Locate the cell with the specified text and output its [X, Y] center coordinate. 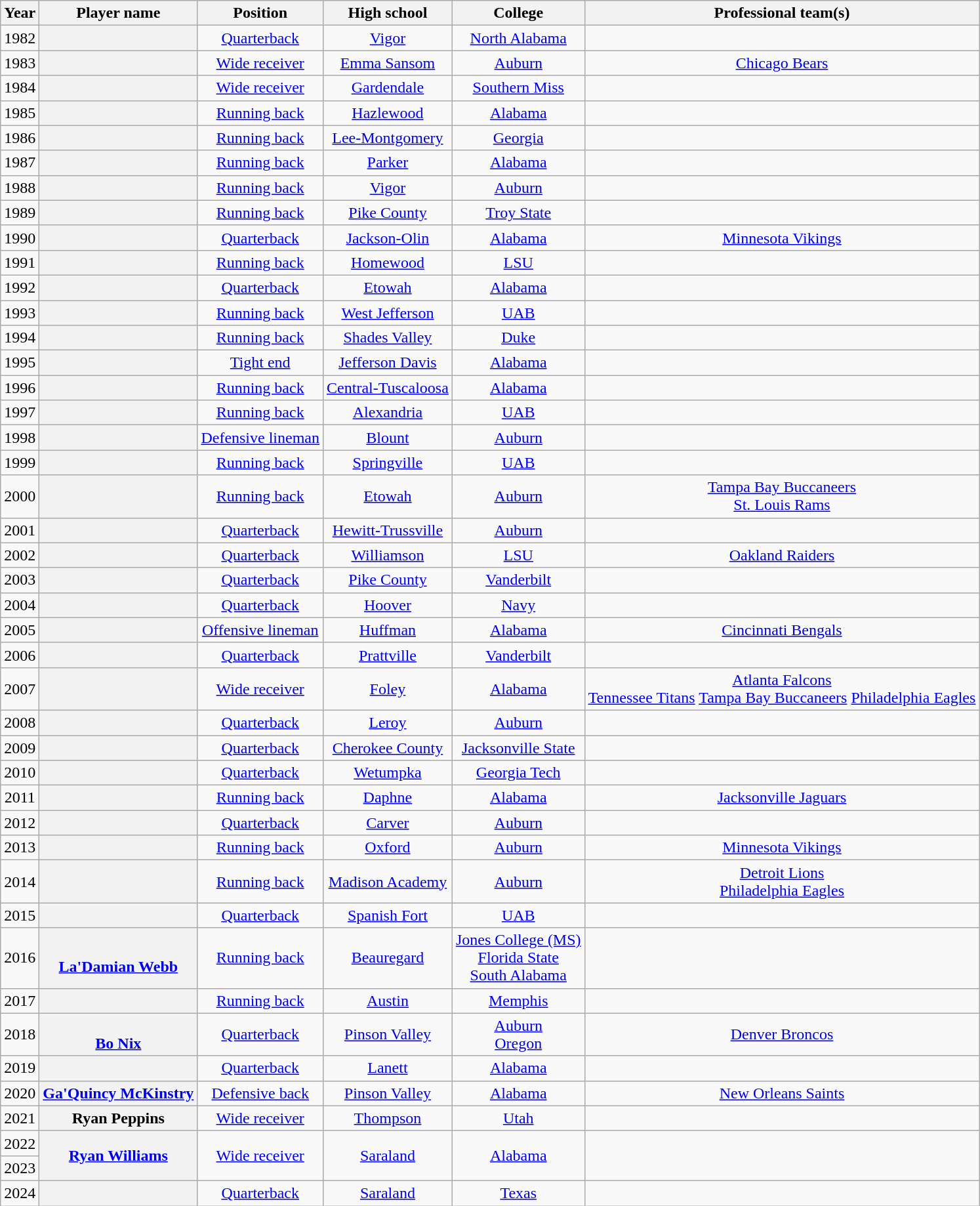
Jackson-Olin [388, 238]
Jones College (MS)Florida StateSouth Alabama [518, 958]
Oxford [388, 848]
1990 [20, 238]
AuburnOregon [518, 1034]
Jacksonville Jaguars [782, 798]
2017 [20, 1001]
Navy [518, 605]
1987 [20, 163]
La'Damian Webb [118, 958]
Denver Broncos [782, 1034]
2023 [20, 1168]
Bo Nix [118, 1034]
2019 [20, 1068]
Detroit LionsPhiladelphia Eagles [782, 882]
Ryan Williams [118, 1155]
2003 [20, 580]
Jacksonville State [518, 747]
Chicago Bears [782, 63]
2004 [20, 605]
2010 [20, 773]
Year [20, 13]
Tampa Bay BuccaneersSt. Louis Rams [782, 496]
2018 [20, 1034]
1986 [20, 138]
1995 [20, 363]
Huffman [388, 630]
1998 [20, 438]
2012 [20, 823]
Memphis [518, 1001]
2001 [20, 530]
Foley [388, 689]
1999 [20, 463]
Emma Sansom [388, 63]
West Jefferson [388, 313]
1996 [20, 388]
Professional team(s) [782, 13]
Jefferson Davis [388, 363]
Austin [388, 1001]
Atlanta FalconsTennessee Titans Tampa Bay Buccaneers Philadelphia Eagles [782, 689]
2014 [20, 882]
1994 [20, 338]
Madison Academy [388, 882]
Beauregard [388, 958]
Wetumpka [388, 773]
1985 [20, 113]
2006 [20, 655]
Ga'Quincy McKinstry [118, 1093]
2005 [20, 630]
2007 [20, 689]
1988 [20, 188]
Gardendale [388, 88]
1983 [20, 63]
Carver [388, 823]
Shades Valley [388, 338]
Georgia [518, 138]
Parker [388, 163]
2016 [20, 958]
Homewood [388, 262]
North Alabama [518, 38]
Daphne [388, 798]
Offensive lineman [260, 630]
Alexandria [388, 413]
Prattville [388, 655]
1991 [20, 262]
1993 [20, 313]
Position [260, 13]
2013 [20, 848]
Cherokee County [388, 747]
2020 [20, 1093]
2022 [20, 1143]
2002 [20, 555]
2011 [20, 798]
1982 [20, 38]
1992 [20, 287]
Tight end [260, 363]
Southern Miss [518, 88]
Troy State [518, 213]
2015 [20, 915]
College [518, 13]
Lee-Montgomery [388, 138]
1989 [20, 213]
Defensive lineman [260, 438]
Hewitt-Trussville [388, 530]
Leroy [388, 722]
2008 [20, 722]
Thompson [388, 1118]
New Orleans Saints [782, 1093]
Springville [388, 463]
Defensive back [260, 1093]
1984 [20, 88]
Blount [388, 438]
2000 [20, 496]
2021 [20, 1118]
2009 [20, 747]
Ryan Peppins [118, 1118]
Duke [518, 338]
Texas [518, 1193]
High school [388, 13]
Spanish Fort [388, 915]
Hazlewood [388, 113]
Utah [518, 1118]
Georgia Tech [518, 773]
2024 [20, 1193]
Hoover [388, 605]
Player name [118, 13]
Oakland Raiders [782, 555]
Central-Tuscaloosa [388, 388]
Williamson [388, 555]
1997 [20, 413]
Cincinnati Bengals [782, 630]
Lanett [388, 1068]
